Search for the cell housing the specified text and yield its (X, Y) center coordinate. 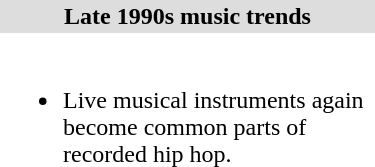
Late 1990s music trends (188, 16)
